Locate the cell with the specified text and output its [x, y] center coordinate. 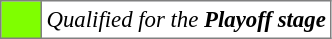
Qualified for the Playoff stage [186, 20]
